Capture the cell that displays the provided text and extract its [X, Y] central coordinate. 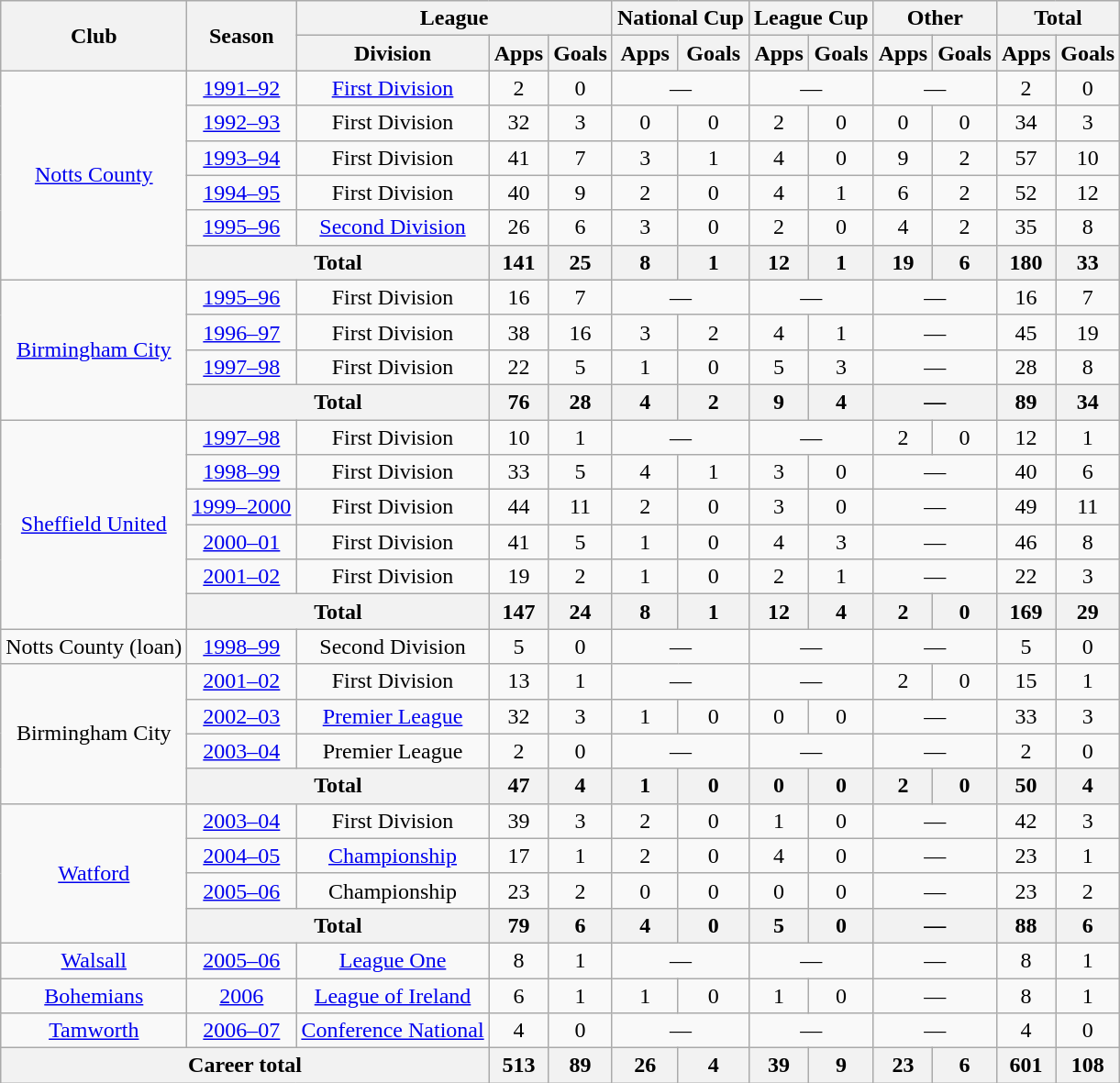
League Cup [811, 18]
League [454, 18]
57 [1026, 158]
Division [393, 53]
2006 [242, 995]
25 [581, 262]
29 [1088, 612]
Season [242, 36]
Conference National [393, 1031]
1996–97 [242, 332]
180 [1026, 262]
76 [518, 402]
Bohemians [94, 995]
88 [1026, 925]
Watford [94, 873]
13 [518, 681]
49 [1026, 507]
1993–94 [242, 158]
50 [1026, 786]
147 [518, 612]
Notts County [94, 175]
Club [94, 36]
1999–2000 [242, 507]
141 [518, 262]
National Cup [681, 18]
44 [518, 507]
52 [1026, 193]
46 [1026, 542]
42 [1026, 821]
2006–07 [242, 1031]
38 [518, 332]
Career total [245, 1066]
47 [518, 786]
2000–01 [242, 542]
2002–03 [242, 716]
17 [518, 856]
45 [1026, 332]
601 [1026, 1066]
League One [393, 960]
79 [518, 925]
108 [1088, 1066]
Notts County (loan) [94, 646]
15 [1026, 681]
Walsall [94, 960]
1992–93 [242, 123]
24 [581, 612]
1991–92 [242, 88]
League of Ireland [393, 995]
2004–05 [242, 856]
169 [1026, 612]
1994–95 [242, 193]
513 [518, 1066]
Sheffield United [94, 525]
Other [935, 18]
35 [1026, 227]
Tamworth [94, 1031]
